Capture the cell that displays the provided text and extract its (X, Y) central coordinate. 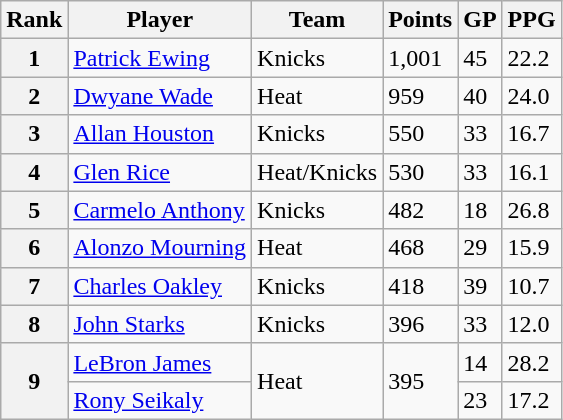
Dwyane Wade (160, 96)
GP (480, 20)
12.0 (532, 324)
17.2 (532, 400)
Heat/Knicks (318, 172)
530 (420, 172)
PPG (532, 20)
18 (480, 210)
395 (420, 381)
John Starks (160, 324)
10.7 (532, 286)
39 (480, 286)
1 (34, 58)
29 (480, 248)
24.0 (532, 96)
Patrick Ewing (160, 58)
16.1 (532, 172)
482 (420, 210)
40 (480, 96)
7 (34, 286)
15.9 (532, 248)
14 (480, 362)
1,001 (420, 58)
22.2 (532, 58)
Player (160, 20)
Charles Oakley (160, 286)
468 (420, 248)
Team (318, 20)
Rank (34, 20)
5 (34, 210)
LeBron James (160, 362)
8 (34, 324)
4 (34, 172)
Rony Seikaly (160, 400)
2 (34, 96)
28.2 (532, 362)
959 (420, 96)
550 (420, 134)
16.7 (532, 134)
Glen Rice (160, 172)
45 (480, 58)
396 (420, 324)
23 (480, 400)
Carmelo Anthony (160, 210)
Alonzo Mourning (160, 248)
418 (420, 286)
3 (34, 134)
9 (34, 381)
Points (420, 20)
6 (34, 248)
26.8 (532, 210)
Allan Houston (160, 134)
